For the text-containing cell, return its midpoint in [X, Y] coordinate format. 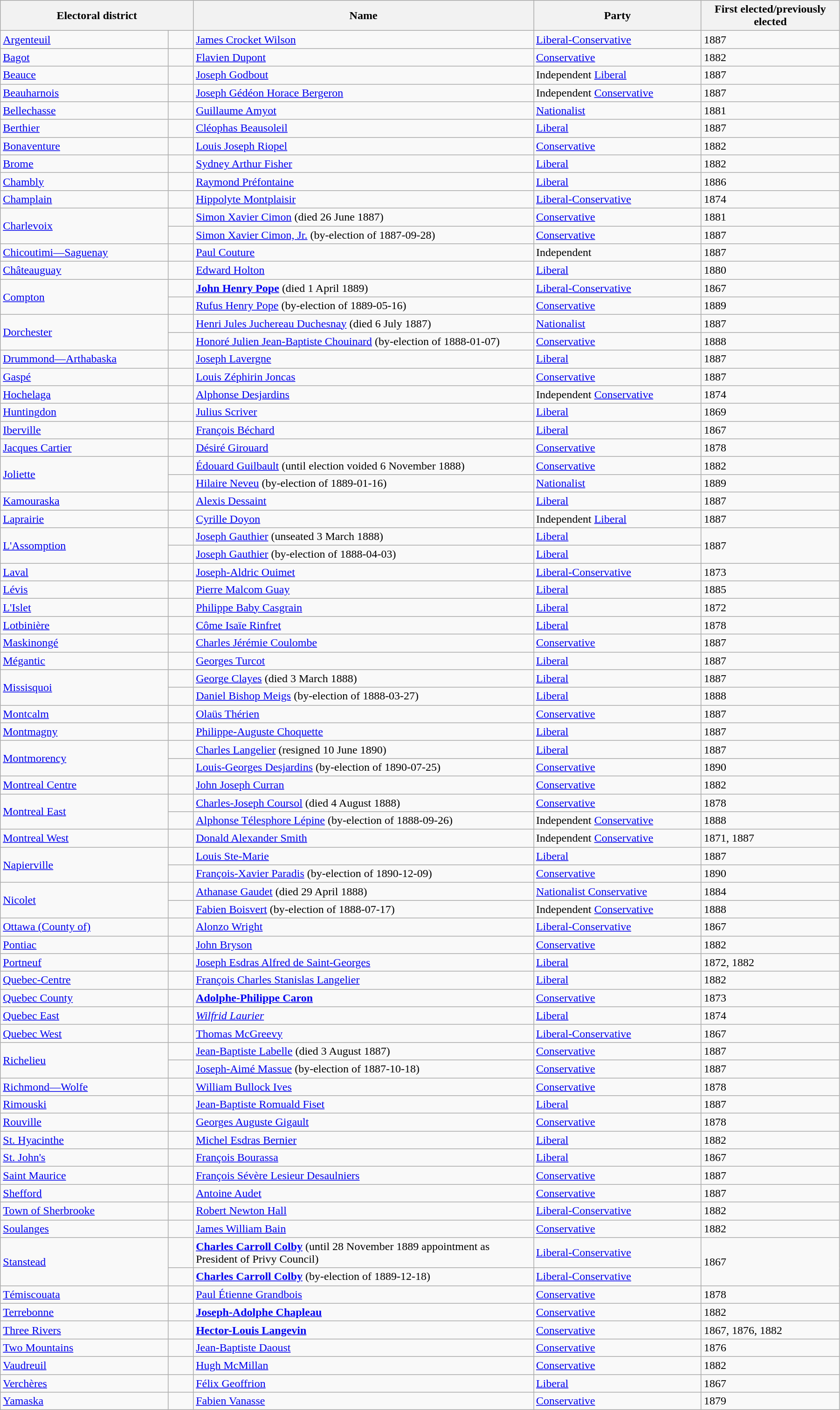
Simon Xavier Cimon, Jr. (by-election of 1887-09-28) [364, 235]
Argenteuil [84, 40]
1886 [770, 181]
Adolphe-Philippe Caron [364, 998]
Julius Scriver [364, 412]
Charles-Joseph Coursol (died 4 August 1888) [364, 802]
James William Bain [364, 1229]
Pierre Malcom Guay [364, 590]
Hector-Louis Langevin [364, 1330]
Maskinongé [84, 643]
Joseph Gédéon Horace Bergeron [364, 93]
Sydney Arthur Fisher [364, 164]
Joseph Esdras Alfred de Saint-Georges [364, 962]
Michel Esdras Bernier [364, 1140]
1879 [770, 1401]
John Henry Pope (died 1 April 1889) [364, 288]
Joseph-Aimé Massue (by-election of 1887-10-18) [364, 1069]
Robert Newton Hall [364, 1211]
Charles Carroll Colby (until 28 November 1889 appointment as President of Privy Council) [364, 1252]
Name [364, 16]
Rufus Henry Pope (by-election of 1889-05-16) [364, 306]
Hugh McMillan [364, 1365]
Quebec County [84, 998]
Georges Turcot [364, 661]
Independent [618, 253]
Chicoutimi—Saguenay [84, 253]
François Sévère Lesieur Desaulniers [364, 1175]
Flavien Dupont [364, 57]
Montreal East [84, 811]
Côme Isaïe Rinfret [364, 625]
Louis Joseph Riopel [364, 146]
Laval [84, 572]
Hochelaga [84, 394]
Joliette [84, 474]
Simon Xavier Cimon (died 26 June 1887) [364, 217]
François Béchard [364, 430]
Soulanges [84, 1229]
First elected/previously elected [770, 16]
Henri Jules Juchereau Duchesnay (died 6 July 1887) [364, 324]
Montreal West [84, 838]
Nationalist Conservative [618, 892]
Alphonse Télesphore Lépine (by-election of 1888-09-26) [364, 821]
François Charles Stanislas Langelier [364, 980]
Drummond—Arthabaska [84, 359]
Vaudreuil [84, 1365]
Rouville [84, 1122]
Beauharnois [84, 93]
Joseph-Aldric Ouimet [364, 572]
Georges Auguste Gigault [364, 1122]
Cléophas Beausoleil [364, 128]
Huntingdon [84, 412]
Terrebonne [84, 1312]
Missisquoi [84, 687]
Alphonse Desjardins [364, 394]
Jean-Baptiste Romuald Fiset [364, 1105]
Berthier [84, 128]
Edward Holton [364, 270]
Philippe Baby Casgrain [364, 608]
Jean-Baptiste Labelle (died 3 August 1887) [364, 1051]
1884 [770, 892]
Saint Maurice [84, 1175]
1872, 1882 [770, 962]
Louis Zéphirin Joncas [364, 377]
Richmond—Wolfe [84, 1087]
Joseph Gauthier (unseated 3 March 1888) [364, 537]
L'Islet [84, 608]
Iberville [84, 430]
Chambly [84, 181]
François-Xavier Paradis (by-election of 1890-12-09) [364, 874]
Jacques Cartier [84, 448]
George Clayes (died 3 March 1888) [364, 678]
Alonzo Wright [364, 927]
Charles Langelier (resigned 10 June 1890) [364, 749]
Montcalm [84, 714]
Lévis [84, 590]
Town of Sherbrooke [84, 1211]
1871, 1887 [770, 838]
Two Mountains [84, 1348]
Ottawa (County of) [84, 927]
Richelieu [84, 1060]
St. Hyacinthe [84, 1140]
1880 [770, 270]
Daniel Bishop Meigs (by-election of 1888-03-27) [364, 696]
Charles Carroll Colby (by-election of 1889-12-18) [364, 1277]
1869 [770, 412]
Stanstead [84, 1262]
1876 [770, 1348]
Yamaska [84, 1401]
Témiscouata [84, 1294]
Napierville [84, 865]
Louis-Georges Desjardins (by-election of 1890-07-25) [364, 767]
Three Rivers [84, 1330]
Dorchester [84, 332]
Louis Ste-Marie [364, 856]
Bagot [84, 57]
Nicolet [84, 900]
Pontiac [84, 945]
Electoral district [97, 16]
Verchères [84, 1383]
Montmorency [84, 758]
Hippolyte Montplaisir [364, 199]
Donald Alexander Smith [364, 838]
Guillaume Amyot [364, 111]
Quebec East [84, 1016]
1872 [770, 608]
Félix Geoffrion [364, 1383]
Jean-Baptiste Daoust [364, 1348]
Olaüs Thérien [364, 714]
Compton [84, 297]
Brome [84, 164]
Joseph Godbout [364, 75]
Beauce [84, 75]
Hilaire Neveu (by-election of 1889-01-16) [364, 483]
Paul Couture [364, 253]
Charlevoix [84, 226]
Quebec West [84, 1033]
Quebec-Centre [84, 980]
Fabien Boisvert (by-election of 1888-07-17) [364, 909]
St. John's [84, 1158]
Shefford [84, 1193]
Antoine Audet [364, 1193]
Alexis Dessaint [364, 501]
Athanase Gaudet (died 29 April 1888) [364, 892]
William Bullock Ives [364, 1087]
Fabien Vanasse [364, 1401]
Rimouski [84, 1105]
Désiré Girouard [364, 448]
Charles Jérémie Coulombe [364, 643]
Lotbinière [84, 625]
Portneuf [84, 962]
Joseph Lavergne [364, 359]
Montreal Centre [84, 785]
1885 [770, 590]
Châteauguay [84, 270]
Kamouraska [84, 501]
James Crocket Wilson [364, 40]
Champlain [84, 199]
François Bourassa [364, 1158]
Philippe-Auguste Choquette [364, 732]
Paul Étienne Grandbois [364, 1294]
Wilfrid Laurier [364, 1016]
Honoré Julien Jean-Baptiste Chouinard (by-election of 1888-01-07) [364, 341]
Joseph Gauthier (by-election of 1888-04-03) [364, 554]
Bonaventure [84, 146]
Thomas McGreevy [364, 1033]
John Bryson [364, 945]
Laprairie [84, 519]
John Joseph Curran [364, 785]
Party [618, 16]
Raymond Préfontaine [364, 181]
Montmagny [84, 732]
L'Assomption [84, 546]
Joseph-Adolphe Chapleau [364, 1312]
Cyrille Doyon [364, 519]
1867, 1876, 1882 [770, 1330]
Bellechasse [84, 111]
Gaspé [84, 377]
Mégantic [84, 661]
Édouard Guilbault (until election voided 6 November 1888) [364, 465]
